Extract the [x, y] coordinate from the center of the cell holding the provided text.  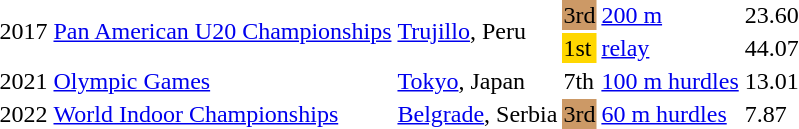
1st [580, 48]
100 m hurdles [670, 81]
Belgrade, Serbia [478, 114]
Olympic Games [222, 81]
60 m hurdles [670, 114]
200 m [670, 15]
relay [670, 48]
Pan American U20 Championships [222, 32]
World Indoor Championships [222, 114]
Trujillo, Peru [478, 32]
7th [580, 81]
Tokyo, Japan [478, 81]
